Identify which cell holds the provided text, then report its [x, y] central coordinate. 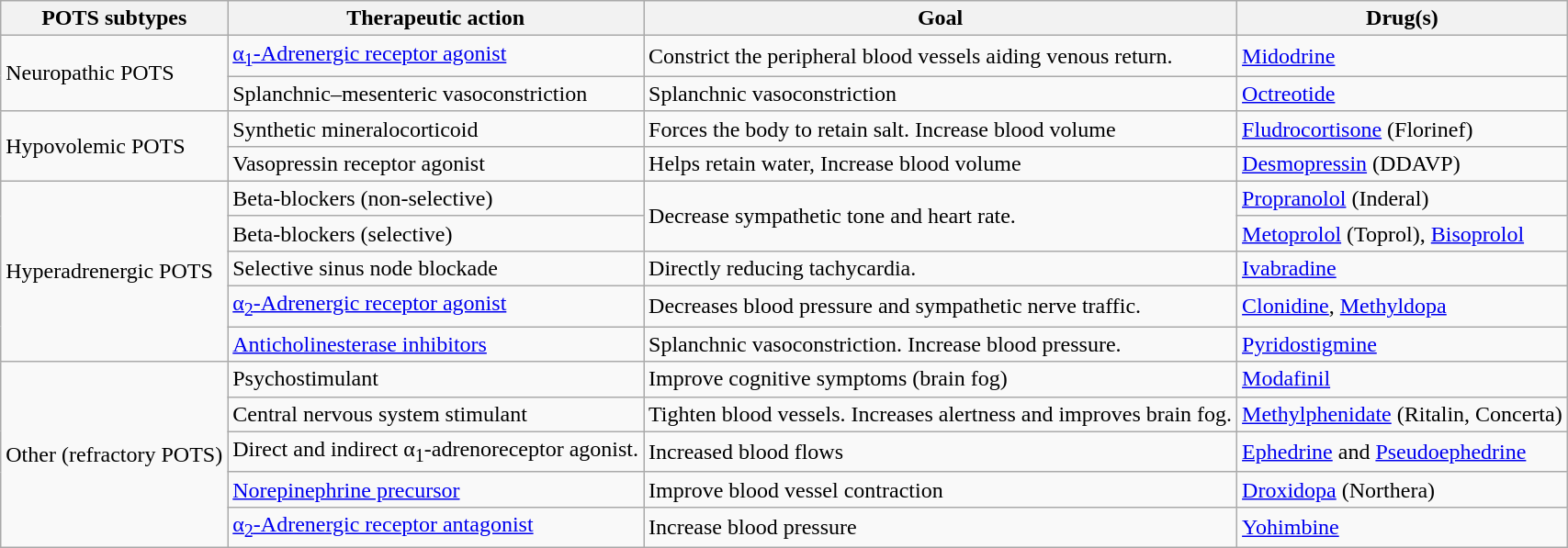
POTS subtypes [114, 18]
Fludrocortisone (Florinef) [1403, 129]
Tighten blood vessels. Increases alertness and improves brain fog. [941, 414]
Methylphenidate (Ritalin, Concerta) [1403, 414]
α2-Adrenergic receptor agonist [435, 307]
Improve blood vessel contraction [941, 489]
Psychostimulant [435, 379]
Decrease sympathetic tone and heart rate. [941, 216]
Midodrine [1403, 56]
Vasopressin receptor agonist [435, 163]
Propranolol (Inderal) [1403, 198]
Octreotide [1403, 94]
Other (refractory POTS) [114, 455]
Ivabradine [1403, 268]
Yohimbine [1403, 527]
Hypovolemic POTS [114, 146]
Constrict the peripheral blood vessels aiding venous return. [941, 56]
Norepinephrine precursor [435, 489]
Splanchnic–mesenteric vasoconstriction [435, 94]
α2-Adrenergic receptor antagonist [435, 527]
Goal [941, 18]
Anticholinesterase inhibitors [435, 344]
Splanchnic vasoconstriction. Increase blood pressure. [941, 344]
Modafinil [1403, 379]
Selective sinus node blockade [435, 268]
α1-Adrenergic receptor agonist [435, 56]
Beta-blockers (non-selective) [435, 198]
Drug(s) [1403, 18]
Metoprolol (Toprol), Bisoprolol [1403, 233]
Clonidine, Methyldopa [1403, 307]
Splanchnic vasoconstriction [941, 94]
Ephedrine and Pseudoephedrine [1403, 452]
Therapeutic action [435, 18]
Droxidopa (Northera) [1403, 489]
Beta-blockers (selective) [435, 233]
Improve cognitive symptoms (brain fog) [941, 379]
Decreases blood pressure and sympathetic nerve traffic. [941, 307]
Forces the body to retain salt. Increase blood volume [941, 129]
Direct and indirect α1-adrenoreceptor agonist. [435, 452]
Increase blood pressure [941, 527]
Helps retain water, Increase blood volume [941, 163]
Synthetic mineralocorticoid [435, 129]
Increased blood flows [941, 452]
Hyperadrenergic POTS [114, 272]
Directly reducing tachycardia. [941, 268]
Pyridostigmine [1403, 344]
Central nervous system stimulant [435, 414]
Desmopressin (DDAVP) [1403, 163]
Neuropathic POTS [114, 73]
